For the text-containing cell, return its midpoint in (X, Y) coordinate format. 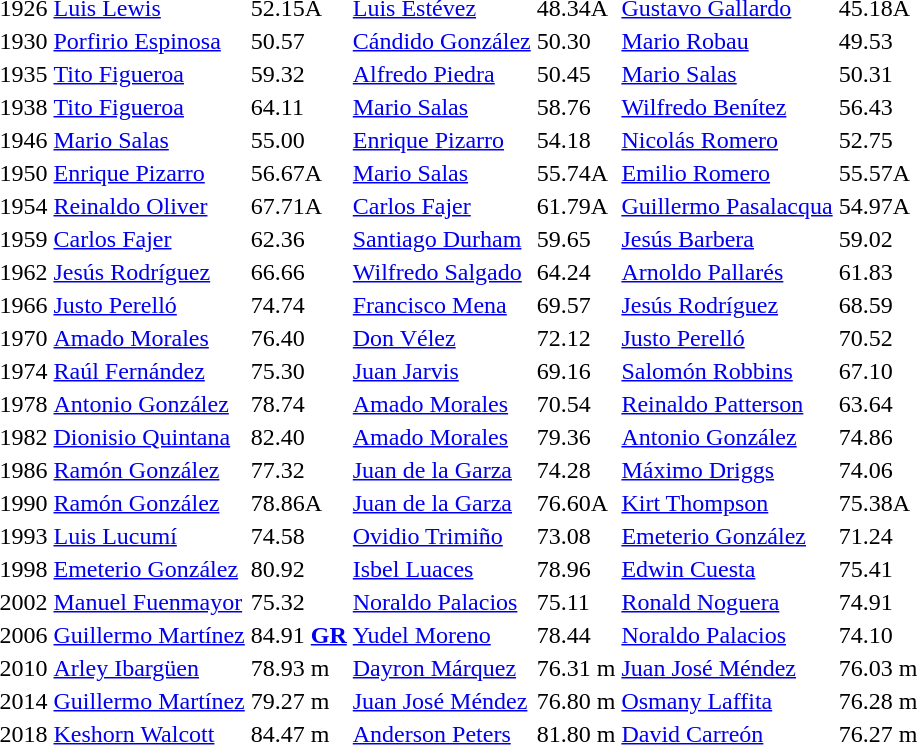
Don Vélez (442, 338)
Santiago Durham (442, 239)
Arley Ibargüen (149, 668)
61.79A (576, 206)
Ronald Noguera (727, 602)
Wilfredo Salgado (442, 272)
Reinaldo Oliver (149, 206)
Guillermo Pasalacqua (727, 206)
Wilfredo Benítez (727, 107)
Edwin Cuesta (727, 569)
50.30 (576, 41)
67.71A (298, 206)
78.93 m (298, 668)
Raúl Fernández (149, 371)
79.36 (576, 437)
Dayron Márquez (442, 668)
76.31 m (576, 668)
69.16 (576, 371)
76.40 (298, 338)
Arnoldo Pallarés (727, 272)
56.67A (298, 173)
82.40 (298, 437)
80.92 (298, 569)
59.65 (576, 239)
Emilio Romero (727, 173)
Ovidio Trimiño (442, 536)
74.58 (298, 536)
69.57 (576, 305)
78.44 (576, 635)
Yudel Moreno (442, 635)
Salomón Robbins (727, 371)
55.74A (576, 173)
Jesús Barbera (727, 239)
Dionisio Quintana (149, 437)
62.36 (298, 239)
Luis Lucumí (149, 536)
Kirt Thompson (727, 503)
Alfredo Piedra (442, 74)
77.32 (298, 470)
75.11 (576, 602)
64.24 (576, 272)
74.74 (298, 305)
75.30 (298, 371)
76.80 m (576, 701)
Nicolás Romero (727, 140)
79.27 m (298, 701)
76.60A (576, 503)
55.00 (298, 140)
Cándido González (442, 41)
Mario Robau (727, 41)
78.86A (298, 503)
Reinaldo Patterson (727, 404)
66.66 (298, 272)
50.57 (298, 41)
Máximo Driggs (727, 470)
73.08 (576, 536)
Osmany Laffita (727, 701)
54.18 (576, 140)
Porfirio Espinosa (149, 41)
74.28 (576, 470)
78.74 (298, 404)
59.32 (298, 74)
78.96 (576, 569)
58.76 (576, 107)
64.11 (298, 107)
84.91 GR (298, 635)
Manuel Fuenmayor (149, 602)
Isbel Luaces (442, 569)
Francisco Mena (442, 305)
70.54 (576, 404)
72.12 (576, 338)
Juan Jarvis (442, 371)
75.32 (298, 602)
50.45 (576, 74)
